Pinpoint the cell where the given text exists, returning its (X, Y) midpoint coordinate. 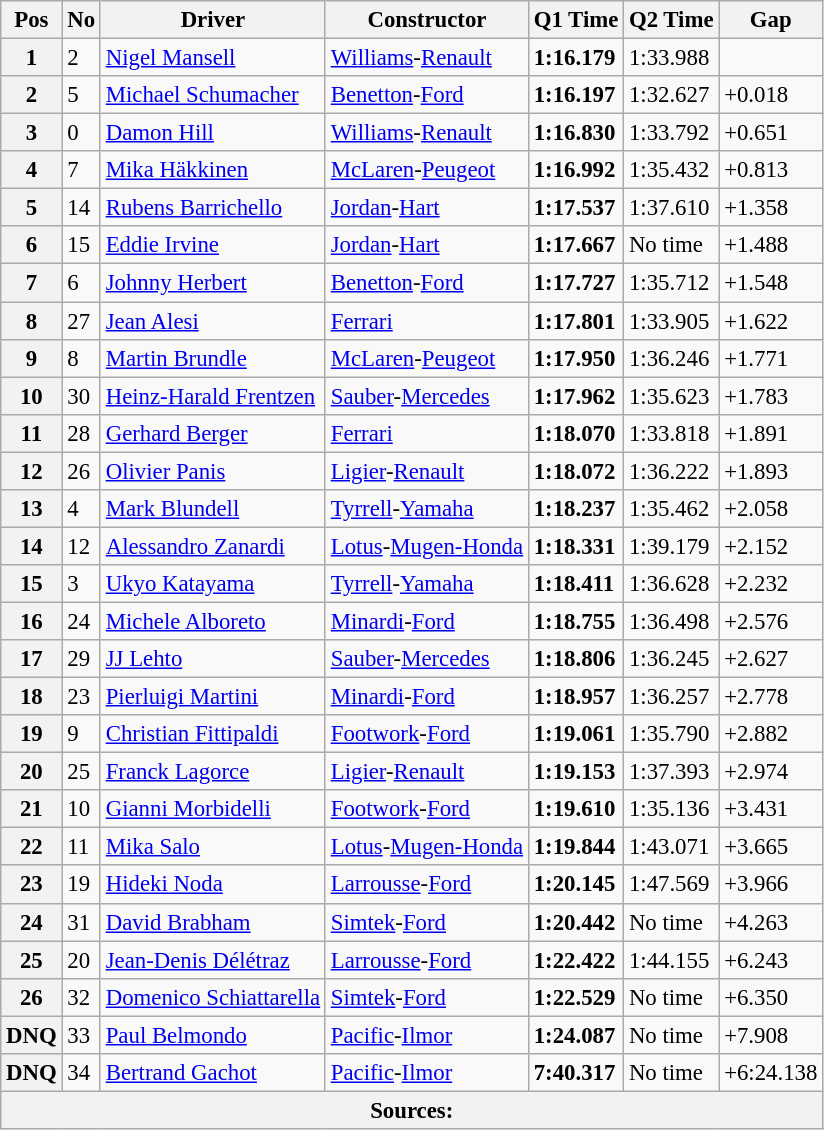
1:36.246 (672, 358)
+1.771 (771, 358)
+6.350 (771, 997)
Rubens Barrichello (212, 208)
Johnny Herbert (212, 283)
+1.783 (771, 396)
Pos (32, 20)
1:35.432 (672, 170)
Q2 Time (672, 20)
+1.622 (771, 321)
18 (32, 697)
1:17.537 (576, 208)
Martin Brundle (212, 358)
1:18.806 (576, 659)
17 (32, 659)
Constructor (426, 20)
1:20.442 (576, 922)
1:18.237 (576, 509)
22 (32, 847)
Gianni Morbidelli (212, 809)
34 (81, 1073)
+0.018 (771, 95)
1:19.610 (576, 809)
+1.488 (771, 245)
+2.882 (771, 734)
Nigel Mansell (212, 58)
Driver (212, 20)
Bertrand Gachot (212, 1073)
1:17.962 (576, 396)
+2.627 (771, 659)
1:18.755 (576, 621)
32 (81, 997)
Mika Salo (212, 847)
+0.651 (771, 133)
+7.908 (771, 1035)
1:32.627 (672, 95)
1:36.245 (672, 659)
+3.431 (771, 809)
30 (81, 396)
Q1 Time (576, 20)
+1.548 (771, 283)
Mika Häkkinen (212, 170)
1:17.950 (576, 358)
+6:24.138 (771, 1073)
+2.576 (771, 621)
21 (32, 809)
Jean-Denis Délétraz (212, 960)
1:33.988 (672, 58)
7:40.317 (576, 1073)
1:18.957 (576, 697)
Eddie Irvine (212, 245)
1:24.087 (576, 1035)
+3.966 (771, 885)
1:19.844 (576, 847)
1:16.992 (576, 170)
+3.665 (771, 847)
1:36.498 (672, 621)
16 (32, 621)
1:35.136 (672, 809)
1:16.197 (576, 95)
+4.263 (771, 922)
1:17.727 (576, 283)
1:35.712 (672, 283)
31 (81, 922)
Alessandro Zanardi (212, 546)
Domenico Schiattarella (212, 997)
JJ Lehto (212, 659)
1:35.623 (672, 396)
1:16.179 (576, 58)
1:33.792 (672, 133)
Gap (771, 20)
1:18.070 (576, 433)
1:36.628 (672, 584)
Gerhard Berger (212, 433)
1:22.529 (576, 997)
1:19.061 (576, 734)
1:19.153 (576, 772)
Jean Alesi (212, 321)
13 (32, 509)
1:16.830 (576, 133)
1:35.462 (672, 509)
1:22.422 (576, 960)
Mark Blundell (212, 509)
+1.891 (771, 433)
Pierluigi Martini (212, 697)
1:36.257 (672, 697)
1:39.179 (672, 546)
28 (81, 433)
1:18.411 (576, 584)
1:18.331 (576, 546)
+6.243 (771, 960)
+2.232 (771, 584)
1:17.801 (576, 321)
1:18.072 (576, 471)
+1.893 (771, 471)
+2.152 (771, 546)
27 (81, 321)
Sources: (412, 1110)
+2.058 (771, 509)
0 (81, 133)
Christian Fittipaldi (212, 734)
Franck Lagorce (212, 772)
1:33.818 (672, 433)
No (81, 20)
Ukyo Katayama (212, 584)
1:17.667 (576, 245)
+1.358 (771, 208)
Damon Hill (212, 133)
Michael Schumacher (212, 95)
33 (81, 1035)
1:37.393 (672, 772)
Hideki Noda (212, 885)
1:20.145 (576, 885)
Paul Belmondo (212, 1035)
1:43.071 (672, 847)
+2.974 (771, 772)
1:47.569 (672, 885)
Olivier Panis (212, 471)
Michele Alboreto (212, 621)
David Brabham (212, 922)
1 (32, 58)
+0.813 (771, 170)
+2.778 (771, 697)
1:33.905 (672, 321)
29 (81, 659)
1:44.155 (672, 960)
1:36.222 (672, 471)
1:37.610 (672, 208)
Heinz-Harald Frentzen (212, 396)
1:35.790 (672, 734)
